Return (x, y) of the center of cell containing provided text 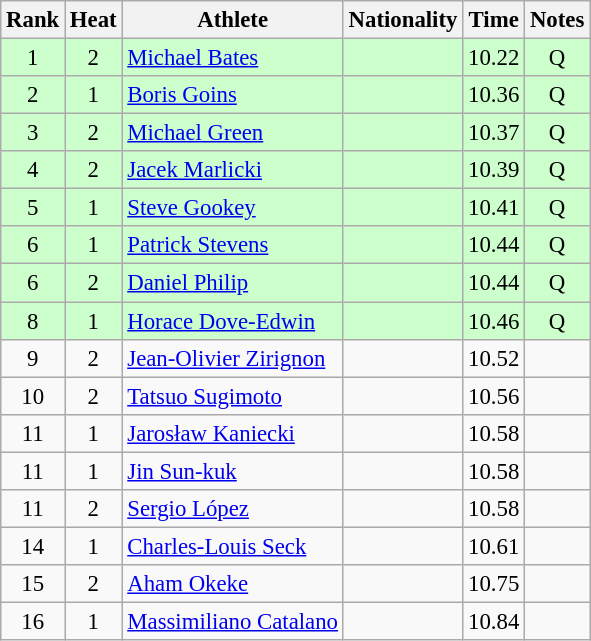
Jin Sun-kuk (232, 471)
10.61 (494, 546)
8 (33, 321)
Michael Green (232, 133)
Tatsuo Sugimoto (232, 396)
10 (33, 396)
Charles-Louis Seck (232, 546)
Jarosław Kaniecki (232, 433)
Rank (33, 20)
10.46 (494, 321)
10.41 (494, 208)
Notes (558, 20)
10.84 (494, 621)
Steve Gookey (232, 208)
14 (33, 546)
10.56 (494, 396)
Patrick Stevens (232, 245)
Jacek Marlicki (232, 170)
9 (33, 358)
Heat (94, 20)
Nationality (402, 20)
10.39 (494, 170)
10.36 (494, 95)
10.37 (494, 133)
Sergio López (232, 509)
Massimiliano Catalano (232, 621)
Time (494, 20)
10.22 (494, 58)
5 (33, 208)
Jean-Olivier Zirignon (232, 358)
Athlete (232, 20)
Horace Dove-Edwin (232, 321)
3 (33, 133)
10.75 (494, 584)
Daniel Philip (232, 283)
Aham Okeke (232, 584)
10.52 (494, 358)
Boris Goins (232, 95)
4 (33, 170)
15 (33, 584)
Michael Bates (232, 58)
16 (33, 621)
